Provide the [X, Y] coordinate of the cell's center where the given text is located.  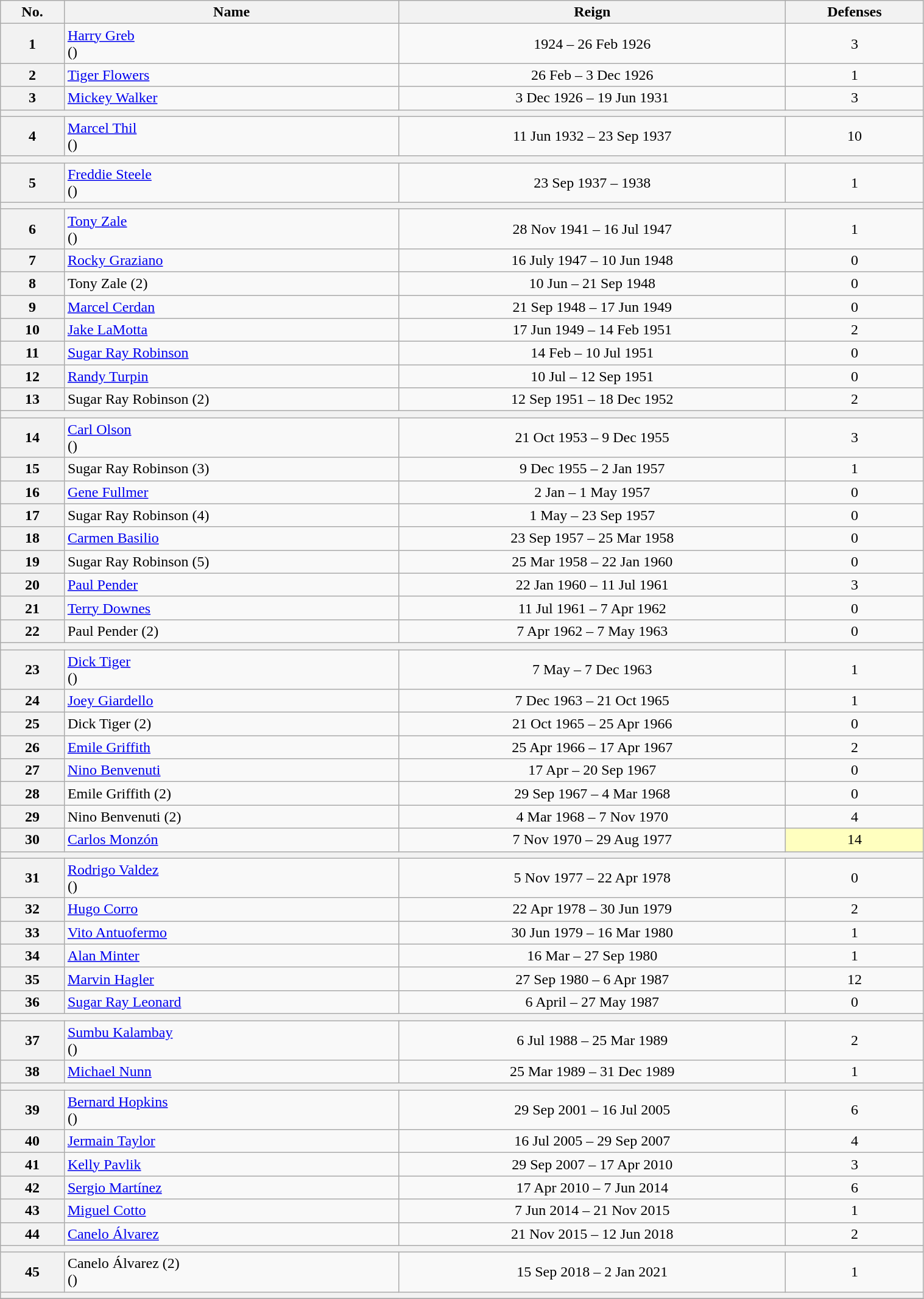
11 Jul 1961 – 7 Apr 1962 [592, 608]
Emile Griffith [231, 747]
26 [33, 747]
4 Mar 1968 – 7 Nov 1970 [592, 817]
19 [33, 561]
Paul Pender [231, 585]
17 Apr 2010 – 7 Jun 2014 [592, 1188]
Rodrigo Valdez() [231, 878]
22 Jan 1960 – 11 Jul 1961 [592, 585]
Canelo Álvarez [231, 1234]
Michael Nunn [231, 1072]
Sergio Martínez [231, 1188]
1 May – 23 Sep 1957 [592, 515]
23 Sep 1937 – 1938 [592, 183]
2 Jan – 1 May 1957 [592, 492]
Defenses [855, 12]
28 [33, 794]
Sumbu Kalambay() [231, 1040]
16 [33, 492]
Dick Tiger (2) [231, 724]
16 Mar – 27 Sep 1980 [592, 956]
29 Sep 2001 – 16 Jul 2005 [592, 1110]
27 Sep 1980 – 6 Apr 1987 [592, 979]
Canelo Álvarez (2)() [231, 1272]
25 Apr 1966 – 17 Apr 1967 [592, 747]
Tony Zale() [231, 229]
6 Jul 1988 – 25 Mar 1989 [592, 1040]
Harry Greb() [231, 44]
30 [33, 840]
Kelly Pavlik [231, 1164]
21 Sep 1948 – 17 Jun 1949 [592, 306]
Sugar Ray Robinson (2) [231, 400]
44 [33, 1234]
Tony Zale (2) [231, 283]
Paul Pender (2) [231, 631]
17 [33, 515]
37 [33, 1040]
25 [33, 724]
29 Sep 1967 – 4 Mar 1968 [592, 794]
9 Dec 1955 – 2 Jan 1957 [592, 469]
34 [33, 956]
Name [231, 12]
21 Nov 2015 – 12 Jun 2018 [592, 1234]
16 Jul 2005 – 29 Sep 2007 [592, 1141]
Miguel Cotto [231, 1211]
27 [33, 770]
25 Mar 1958 – 22 Jan 1960 [592, 561]
Nino Benvenuti [231, 770]
6 April – 27 May 1987 [592, 1002]
Marcel Thil() [231, 136]
Carl Olson() [231, 437]
Jermain Taylor [231, 1141]
Sugar Ray Robinson (4) [231, 515]
Bernard Hopkins() [231, 1110]
42 [33, 1188]
32 [33, 909]
Terry Downes [231, 608]
Mickey Walker [231, 98]
15 [33, 469]
Sugar Ray Robinson (5) [231, 561]
Gene Fullmer [231, 492]
Sugar Ray Leonard [231, 1002]
24 [33, 701]
18 [33, 538]
Marcel Cerdan [231, 306]
11 [33, 353]
11 Jun 1932 – 23 Sep 1937 [592, 136]
21 Oct 1953 – 9 Dec 1955 [592, 437]
Jake LaMotta [231, 330]
Emile Griffith (2) [231, 794]
43 [33, 1211]
17 Jun 1949 – 14 Feb 1951 [592, 330]
7 Apr 1962 – 7 May 1963 [592, 631]
22 Apr 1978 – 30 Jun 1979 [592, 909]
Sugar Ray Robinson [231, 353]
39 [33, 1110]
16 July 1947 – 10 Jun 1948 [592, 260]
35 [33, 979]
23 [33, 669]
Marvin Hagler [231, 979]
Carmen Basilio [231, 538]
28 Nov 1941 – 16 Jul 1947 [592, 229]
5 [33, 183]
40 [33, 1141]
7 [33, 260]
14 Feb – 10 Jul 1951 [592, 353]
45 [33, 1272]
10 Jul – 12 Sep 1951 [592, 376]
30 Jun 1979 – 16 Mar 1980 [592, 932]
20 [33, 585]
29 [33, 817]
7 Jun 2014 – 21 Nov 2015 [592, 1211]
Dick Tiger() [231, 669]
7 Dec 1963 – 21 Oct 1965 [592, 701]
Alan Minter [231, 956]
1924 – 26 Feb 1926 [592, 44]
No. [33, 12]
15 Sep 2018 – 2 Jan 2021 [592, 1272]
Vito Antuofermo [231, 932]
36 [33, 1002]
12 Sep 1951 – 18 Dec 1952 [592, 400]
29 Sep 2007 – 17 Apr 2010 [592, 1164]
10 Jun – 21 Sep 1948 [592, 283]
25 Mar 1989 – 31 Dec 1989 [592, 1072]
5 Nov 1977 – 22 Apr 1978 [592, 878]
Reign [592, 12]
41 [33, 1164]
Tiger Flowers [231, 75]
Joey Giardello [231, 701]
Randy Turpin [231, 376]
13 [33, 400]
33 [33, 932]
8 [33, 283]
9 [33, 306]
17 Apr – 20 Sep 1967 [592, 770]
22 [33, 631]
23 Sep 1957 – 25 Mar 1958 [592, 538]
21 [33, 608]
Freddie Steele() [231, 183]
21 Oct 1965 – 25 Apr 1966 [592, 724]
7 Nov 1970 – 29 Aug 1977 [592, 840]
Nino Benvenuti (2) [231, 817]
Sugar Ray Robinson (3) [231, 469]
38 [33, 1072]
31 [33, 878]
Rocky Graziano [231, 260]
26 Feb – 3 Dec 1926 [592, 75]
3 Dec 1926 – 19 Jun 1931 [592, 98]
7 May – 7 Dec 1963 [592, 669]
Carlos Monzón [231, 840]
Hugo Corro [231, 909]
